Return (x, y) of the center of cell containing provided text 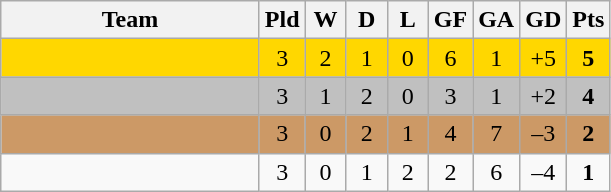
W (326, 20)
–3 (544, 134)
GA (496, 20)
L (408, 20)
D (366, 20)
+5 (544, 58)
Pts (588, 20)
–4 (544, 172)
Pld (282, 20)
5 (588, 58)
GD (544, 20)
7 (496, 134)
GF (450, 20)
+2 (544, 96)
Team (130, 20)
